Return the [X, Y] coordinate for the center point of the cell that contains the specified text.  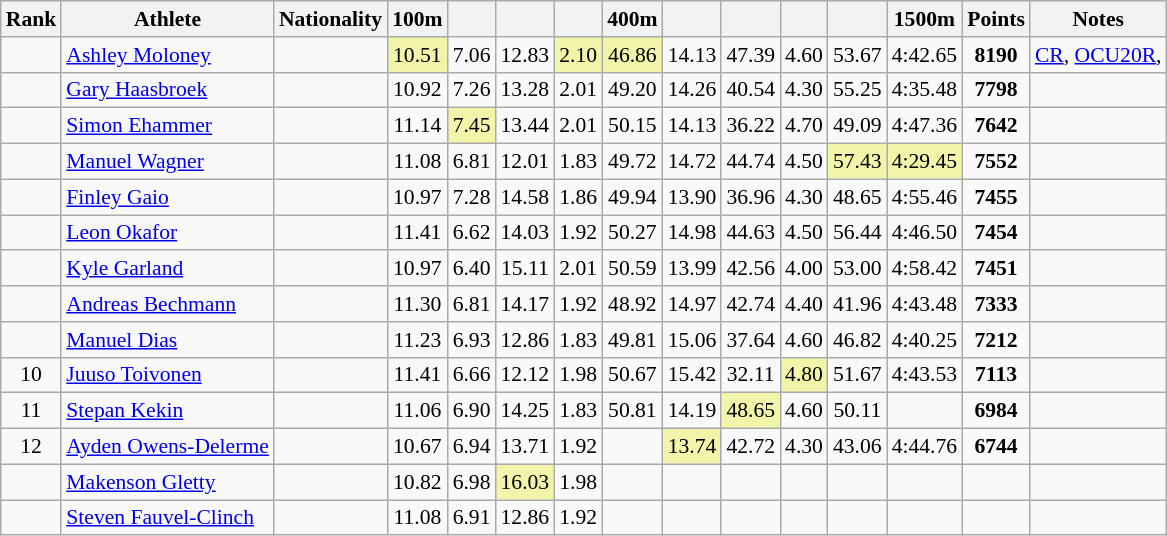
14.72 [692, 162]
4.00 [804, 269]
6.94 [472, 447]
13.44 [526, 126]
6.98 [472, 482]
37.64 [750, 340]
56.44 [858, 233]
4.40 [804, 304]
2.10 [578, 55]
10.82 [417, 482]
7.06 [472, 55]
11.23 [417, 340]
7113 [996, 375]
49.81 [632, 340]
14.26 [692, 90]
7.26 [472, 90]
10.51 [417, 55]
14.98 [692, 233]
49.94 [632, 197]
13.71 [526, 447]
50.11 [858, 411]
47.39 [750, 55]
46.82 [858, 340]
12.12 [526, 375]
12.83 [526, 55]
4:43.48 [924, 304]
42.72 [750, 447]
7.45 [472, 126]
14.58 [526, 197]
6.62 [472, 233]
Finley Gaio [168, 197]
32.11 [750, 375]
Nationality [330, 19]
6.66 [472, 375]
Ashley Moloney [168, 55]
44.74 [750, 162]
100m [417, 19]
10.67 [417, 447]
49.20 [632, 90]
Gary Haasbroek [168, 90]
49.72 [632, 162]
Ayden Owens-Delerme [168, 447]
4:42.65 [924, 55]
6744 [996, 447]
4.80 [804, 375]
Kyle Garland [168, 269]
4:40.25 [924, 340]
4:35.48 [924, 90]
7.28 [472, 197]
4:46.50 [924, 233]
53.00 [858, 269]
Stepan Kekin [168, 411]
6.40 [472, 269]
50.67 [632, 375]
50.15 [632, 126]
11.30 [417, 304]
Simon Ehammer [168, 126]
50.81 [632, 411]
55.25 [858, 90]
Notes [1098, 19]
7333 [996, 304]
12.01 [526, 162]
14.97 [692, 304]
8190 [996, 55]
CR, OCU20R, [1098, 55]
4:55.46 [924, 197]
13.99 [692, 269]
4:44.76 [924, 447]
53.67 [858, 55]
4:47.36 [924, 126]
10.92 [417, 90]
4.70 [804, 126]
16.03 [526, 482]
7552 [996, 162]
13.90 [692, 197]
Andreas Bechmann [168, 304]
4:29.45 [924, 162]
Steven Fauvel-Clinch [168, 518]
14.17 [526, 304]
Makenson Gletty [168, 482]
7455 [996, 197]
36.96 [750, 197]
50.59 [632, 269]
400m [632, 19]
14.03 [526, 233]
1.86 [578, 197]
42.74 [750, 304]
44.63 [750, 233]
Rank [32, 19]
6.91 [472, 518]
15.11 [526, 269]
42.56 [750, 269]
15.06 [692, 340]
12 [32, 447]
Leon Okafor [168, 233]
7454 [996, 233]
7212 [996, 340]
14.19 [692, 411]
50.27 [632, 233]
48.92 [632, 304]
14.25 [526, 411]
41.96 [858, 304]
6984 [996, 411]
11.14 [417, 126]
15.42 [692, 375]
7451 [996, 269]
10 [32, 375]
51.67 [858, 375]
Athlete [168, 19]
Manuel Wagner [168, 162]
49.09 [858, 126]
Points [996, 19]
7642 [996, 126]
4:43.53 [924, 375]
1500m [924, 19]
46.86 [632, 55]
57.43 [858, 162]
36.22 [750, 126]
Manuel Dias [168, 340]
11 [32, 411]
6.93 [472, 340]
11.06 [417, 411]
40.54 [750, 90]
6.90 [472, 411]
4:58.42 [924, 269]
7798 [996, 90]
13.74 [692, 447]
13.28 [526, 90]
Juuso Toivonen [168, 375]
43.06 [858, 447]
